Detect which cell encompasses the target text, then output its [x, y] center coordinate. 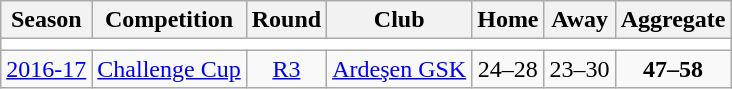
Competition [169, 20]
R3 [286, 69]
24–28 [508, 69]
Aggregate [673, 20]
Challenge Cup [169, 69]
47–58 [673, 69]
Club [400, 20]
Home [508, 20]
Away [580, 20]
23–30 [580, 69]
2016-17 [46, 69]
Ardeşen GSK [400, 69]
Season [46, 20]
Round [286, 20]
